From the cell containing the given text, extract its center point as (X, Y) coordinate. 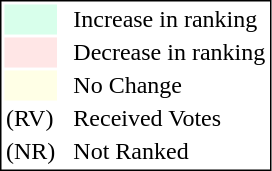
(RV) (30, 119)
(NR) (30, 151)
Received Votes (170, 119)
Decrease in ranking (170, 53)
Not Ranked (170, 151)
Increase in ranking (170, 19)
No Change (170, 85)
